Provide the [x, y] coordinate of the cell's center where the given text is located.  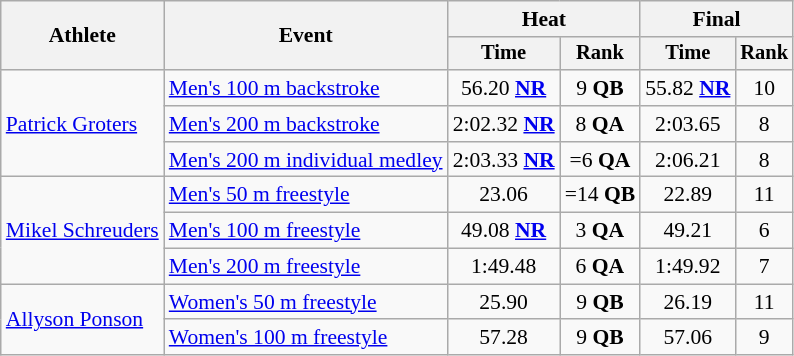
Men's 100 m backstroke [306, 88]
22.89 [688, 195]
Athlete [82, 36]
Men's 50 m freestyle [306, 195]
26.19 [688, 302]
7 [764, 267]
Men's 100 m freestyle [306, 231]
Heat [544, 19]
Allyson Ponson [82, 320]
Men's 200 m individual medley [306, 160]
49.08 NR [504, 231]
25.90 [504, 302]
3 QA [600, 231]
Women's 50 m freestyle [306, 302]
23.06 [504, 195]
Patrick Groters [82, 124]
=6 QA [600, 160]
Mikel Schreuders [82, 230]
6 [764, 231]
56.20 NR [504, 88]
=14 QB [600, 195]
9 [764, 338]
2:03.33 NR [504, 160]
Event [306, 36]
55.82 NR [688, 88]
2:02.32 NR [504, 124]
Women's 100 m freestyle [306, 338]
1:49.48 [504, 267]
Final [716, 19]
Men's 200 m backstroke [306, 124]
8 QA [600, 124]
2:03.65 [688, 124]
57.06 [688, 338]
49.21 [688, 231]
10 [764, 88]
Men's 200 m freestyle [306, 267]
57.28 [504, 338]
1:49.92 [688, 267]
2:06.21 [688, 160]
6 QA [600, 267]
